Detect which cell encompasses the target text, then output its (x, y) center coordinate. 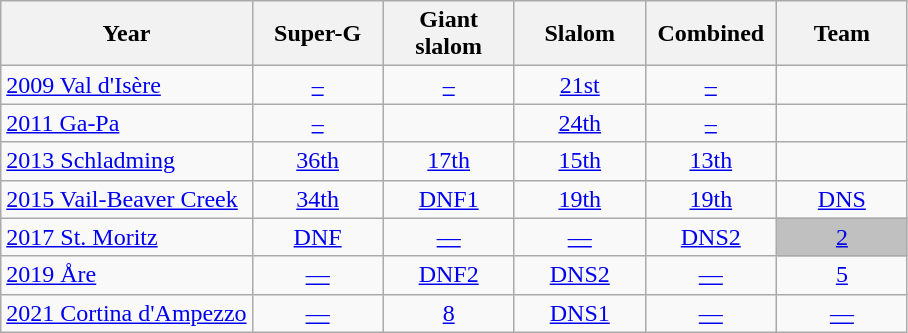
21st (580, 85)
DNS1 (580, 313)
13th (710, 161)
Combined (710, 34)
Slalom (580, 34)
Team (842, 34)
2017 St. Moritz (126, 237)
Year (126, 34)
DNF (318, 237)
2011 Ga-Pa (126, 123)
DNF2 (448, 275)
Giant slalom (448, 34)
2019 Åre (126, 275)
2 (842, 237)
2009 Val d'Isère (126, 85)
8 (448, 313)
DNS (842, 199)
2015 Vail-Beaver Creek (126, 199)
2013 Schladming (126, 161)
24th (580, 123)
5 (842, 275)
2021 Cortina d'Ampezzo (126, 313)
DNF1 (448, 199)
34th (318, 199)
36th (318, 161)
Super-G (318, 34)
15th (580, 161)
17th (448, 161)
